Extract the [x, y] coordinate from the center of the cell holding the provided text.  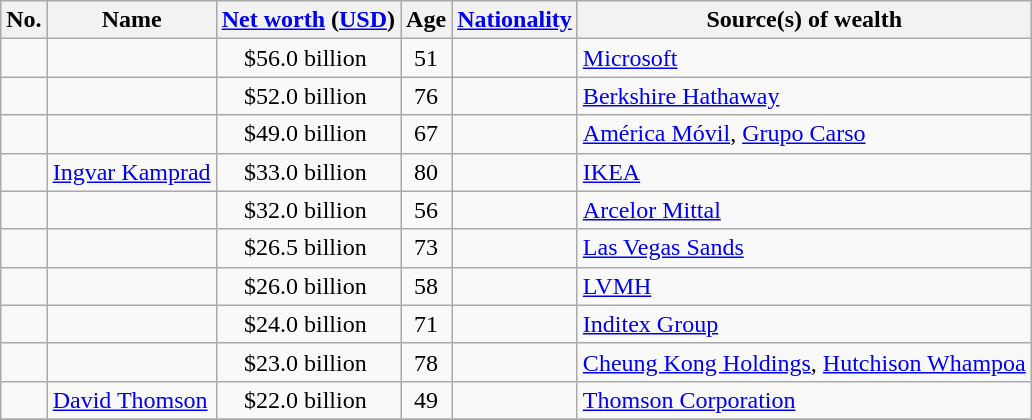
David Thomson [132, 400]
$26.5 billion [308, 248]
$26.0 billion [308, 286]
Microsoft [804, 58]
Source(s) of wealth [804, 20]
LVMH [804, 286]
56 [426, 210]
Ingvar Kamprad [132, 172]
$33.0 billion [308, 172]
Thomson Corporation [804, 400]
$24.0 billion [308, 324]
Arcelor Mittal [804, 210]
73 [426, 248]
80 [426, 172]
Age [426, 20]
67 [426, 134]
Berkshire Hathaway [804, 96]
76 [426, 96]
$56.0 billion [308, 58]
71 [426, 324]
América Móvil, Grupo Carso [804, 134]
78 [426, 362]
49 [426, 400]
$23.0 billion [308, 362]
No. [24, 20]
$22.0 billion [308, 400]
51 [426, 58]
58 [426, 286]
$32.0 billion [308, 210]
IKEA [804, 172]
Las Vegas Sands [804, 248]
$49.0 billion [308, 134]
Name [132, 20]
Cheung Kong Holdings, Hutchison Whampoa [804, 362]
Net worth (USD) [308, 20]
$52.0 billion [308, 96]
Inditex Group [804, 324]
Nationality [515, 20]
